Search for the cell housing the specified text and yield its (X, Y) center coordinate. 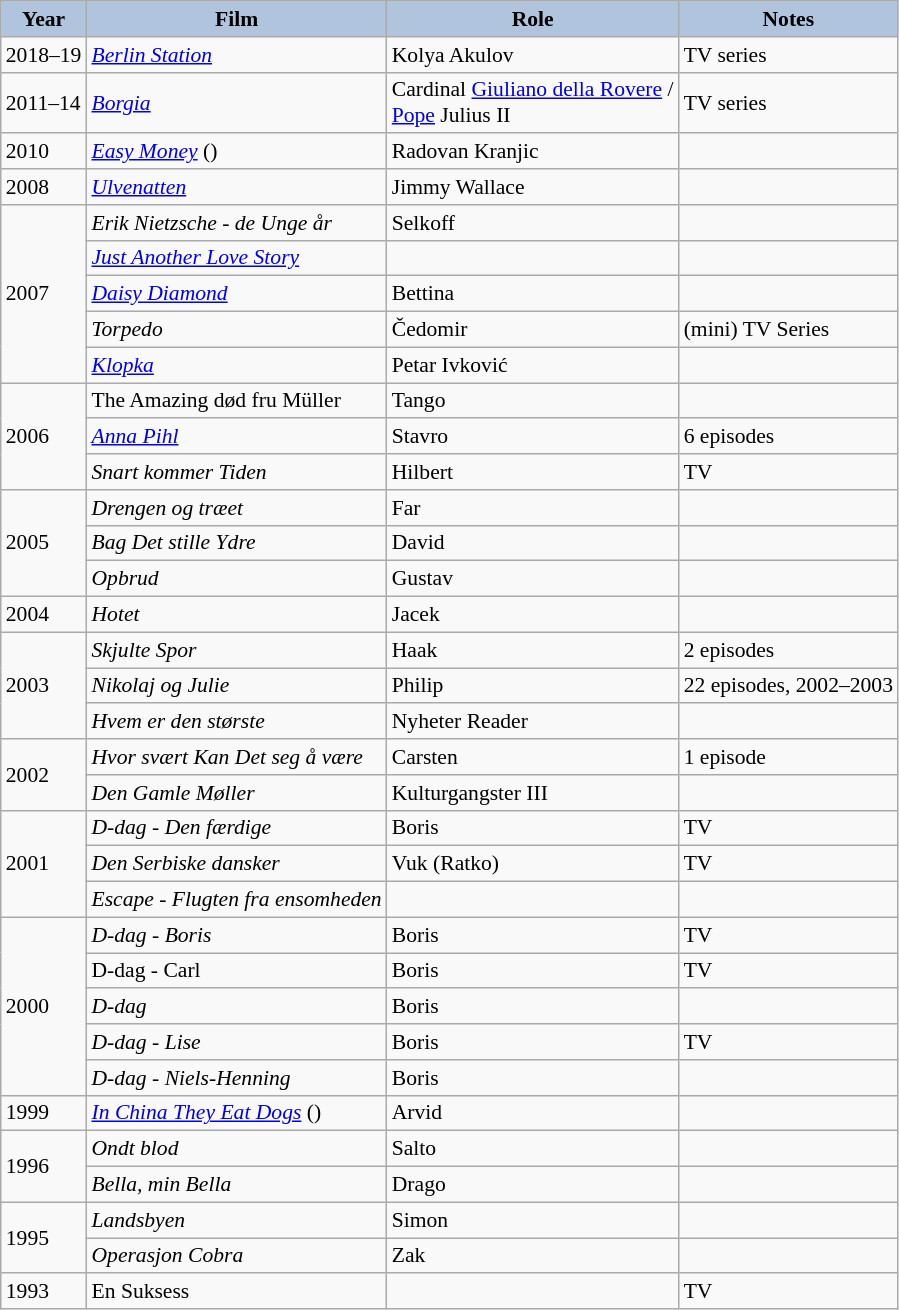
2003 (44, 686)
Den Gamle Møller (236, 793)
In China They Eat Dogs () (236, 1113)
Hotet (236, 615)
Berlin Station (236, 55)
Torpedo (236, 330)
Easy Money () (236, 152)
2008 (44, 187)
Hilbert (533, 472)
Hvem er den største (236, 722)
Just Another Love Story (236, 258)
Role (533, 19)
2011–14 (44, 102)
2007 (44, 294)
Film (236, 19)
Den Serbiske dansker (236, 864)
1995 (44, 1238)
Radovan Kranjic (533, 152)
D-dag - Den færdige (236, 828)
1999 (44, 1113)
2010 (44, 152)
Bag Det stille Ydre (236, 543)
Opbrud (236, 579)
Tango (533, 401)
D-dag - Boris (236, 935)
Nyheter Reader (533, 722)
Kolya Akulov (533, 55)
Klopka (236, 365)
Gustav (533, 579)
Hvor svært Kan Det seg å være (236, 757)
Petar Ivković (533, 365)
David (533, 543)
D-dag - Lise (236, 1042)
Ulvenatten (236, 187)
Operasjon Cobra (236, 1256)
Vuk (Ratko) (533, 864)
Far (533, 508)
Year (44, 19)
Haak (533, 650)
Bella, min Bella (236, 1185)
Čedomir (533, 330)
D-dag - Carl (236, 971)
Ondt blod (236, 1149)
Kulturgangster III (533, 793)
2004 (44, 615)
Cardinal Giuliano della Rovere / Pope Julius II (533, 102)
Jacek (533, 615)
D-dag (236, 1007)
Erik Nietzsche - de Unge år (236, 223)
Drago (533, 1185)
Nikolaj og Julie (236, 686)
(mini) TV Series (788, 330)
2006 (44, 436)
Escape - Flugten fra ensomheden (236, 900)
Bettina (533, 294)
Stavro (533, 437)
Arvid (533, 1113)
Salto (533, 1149)
2 episodes (788, 650)
The Amazing død fru Müller (236, 401)
Drengen og træet (236, 508)
Landsbyen (236, 1220)
Zak (533, 1256)
22 episodes, 2002–2003 (788, 686)
Snart kommer Tiden (236, 472)
Carsten (533, 757)
Skjulte Spor (236, 650)
1993 (44, 1292)
Notes (788, 19)
2018–19 (44, 55)
2002 (44, 774)
Simon (533, 1220)
2001 (44, 864)
1 episode (788, 757)
Philip (533, 686)
Daisy Diamond (236, 294)
D-dag - Niels-Henning (236, 1078)
Borgia (236, 102)
1996 (44, 1166)
Anna Pihl (236, 437)
6 episodes (788, 437)
Selkoff (533, 223)
2005 (44, 544)
Jimmy Wallace (533, 187)
2000 (44, 1006)
En Suksess (236, 1292)
